For the text-containing cell, return its midpoint in [X, Y] coordinate format. 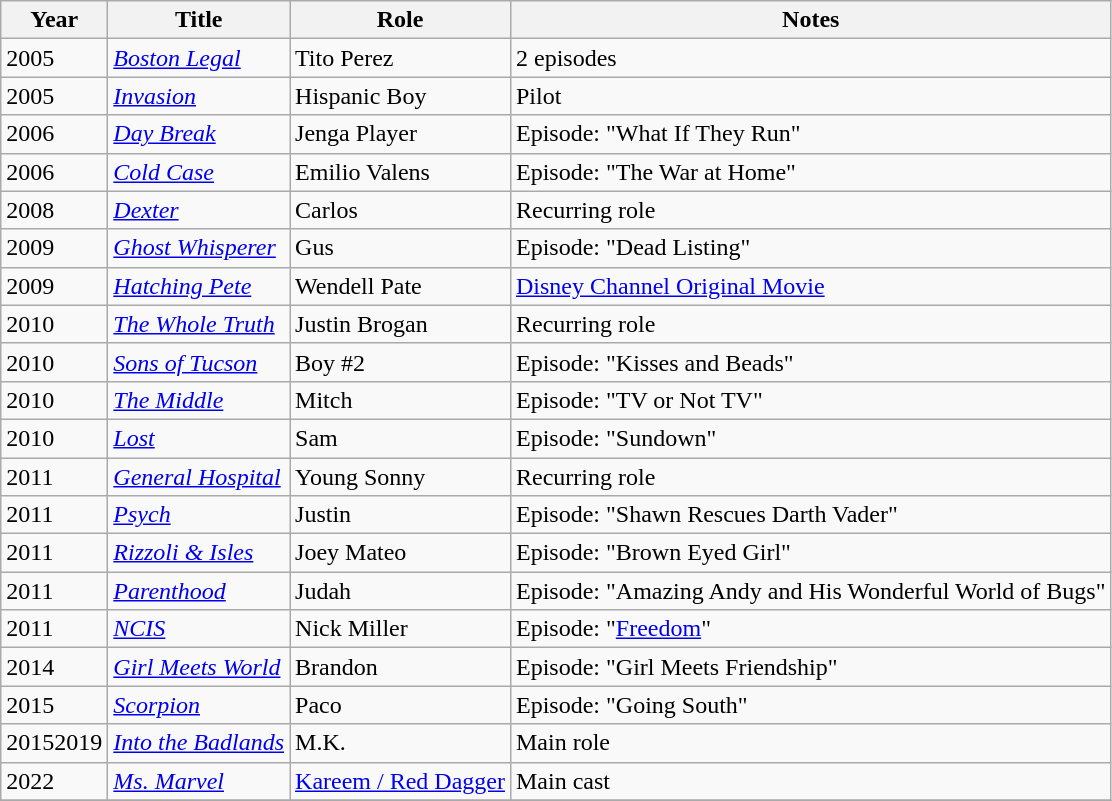
Kareem / Red Dagger [400, 781]
Sons of Tucson [199, 362]
Episode: "Brown Eyed Girl" [810, 553]
2014 [54, 667]
Year [54, 20]
2008 [54, 210]
Role [400, 20]
Cold Case [199, 172]
Brandon [400, 667]
Episode: "Shawn Rescues Darth Vader" [810, 515]
Ms. Marvel [199, 781]
2 episodes [810, 58]
20152019 [54, 743]
General Hospital [199, 477]
Hispanic Boy [400, 96]
Episode: "Going South" [810, 705]
The Whole Truth [199, 324]
Disney Channel Original Movie [810, 286]
Emilio Valens [400, 172]
Joey Mateo [400, 553]
Ghost Whisperer [199, 248]
Episode: "Amazing Andy and His Wonderful World of Bugs" [810, 591]
Justin [400, 515]
2015 [54, 705]
Title [199, 20]
Lost [199, 438]
Carlos [400, 210]
Dexter [199, 210]
Scorpion [199, 705]
Hatching Pete [199, 286]
Invasion [199, 96]
Rizzoli & Isles [199, 553]
Wendell Pate [400, 286]
Gus [400, 248]
Sam [400, 438]
Episode: "Girl Meets Friendship" [810, 667]
Paco [400, 705]
Notes [810, 20]
2022 [54, 781]
Psych [199, 515]
Episode: "The War at Home" [810, 172]
Young Sonny [400, 477]
Into the Badlands [199, 743]
Episode: "What If They Run" [810, 134]
Pilot [810, 96]
Episode: "Kisses and Beads" [810, 362]
Girl Meets World [199, 667]
Parenthood [199, 591]
Episode: "TV or Not TV" [810, 400]
Main role [810, 743]
M.K. [400, 743]
Nick Miller [400, 629]
Episode: "Freedom" [810, 629]
Episode: "Dead Listing" [810, 248]
Justin Brogan [400, 324]
The Middle [199, 400]
Main cast [810, 781]
Day Break [199, 134]
Judah [400, 591]
Jenga Player [400, 134]
NCIS [199, 629]
Mitch [400, 400]
Episode: "Sundown" [810, 438]
Boston Legal [199, 58]
Tito Perez [400, 58]
Boy #2 [400, 362]
